Output the (X, Y) coordinate of the center of the cell containing the given text.  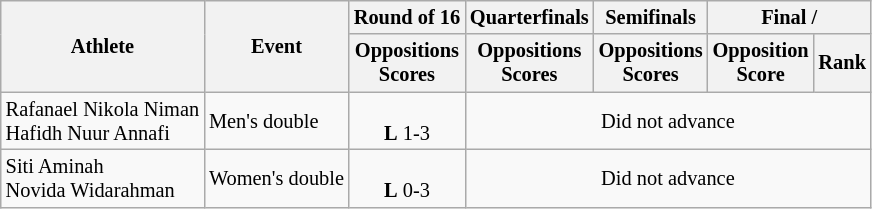
Athlete (102, 46)
OppositionScore (761, 63)
Final / (790, 17)
Rafanael Nikola NimanHafidh Nuur Annafi (102, 121)
Semifinals (651, 17)
Quarterfinals (530, 17)
L 0-3 (407, 178)
L 1-3 (407, 121)
Siti AminahNovida Widarahman (102, 178)
Women's double (276, 178)
Men's double (276, 121)
Round of 16 (407, 17)
Event (276, 46)
Rank (842, 63)
